Find where the given text appears and provide that cell's center as [X, Y] coordinate. 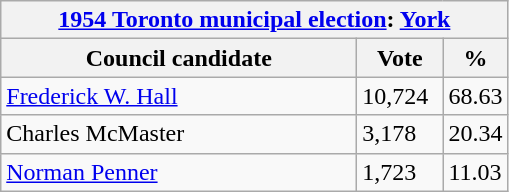
3,178 [400, 134]
20.34 [476, 134]
Council candidate [179, 58]
Vote [400, 58]
Charles McMaster [179, 134]
68.63 [476, 96]
1954 Toronto municipal election: York [254, 20]
11.03 [476, 172]
10,724 [400, 96]
Norman Penner [179, 172]
% [476, 58]
1,723 [400, 172]
Frederick W. Hall [179, 96]
